From the cell containing the given text, extract its center point as [x, y] coordinate. 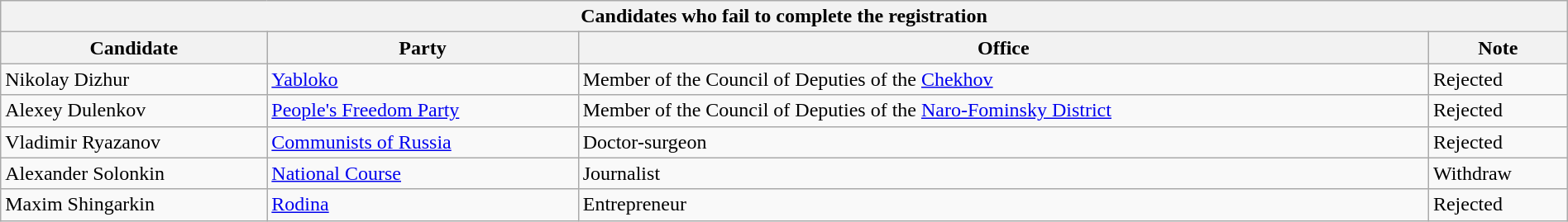
Maxim Shingarkin [134, 205]
Withdraw [1498, 173]
Vladimir Ryazanov [134, 142]
Member of the Council of Deputies of the Naro-Fominsky District [1003, 111]
National Course [423, 173]
Member of the Council of Deputies of the Chekhov [1003, 79]
Note [1498, 48]
Party [423, 48]
Doctor-surgeon [1003, 142]
People's Freedom Party [423, 111]
Alexander Solonkin [134, 173]
Candidates who fail to complete the registration [784, 17]
Office [1003, 48]
Nikolay Dizhur [134, 79]
Journalist [1003, 173]
Alexey Dulenkov [134, 111]
Rodina [423, 205]
Entrepreneur [1003, 205]
Communists of Russia [423, 142]
Yabloko [423, 79]
Candidate [134, 48]
